From the cell containing the given text, extract its center point as [x, y] coordinate. 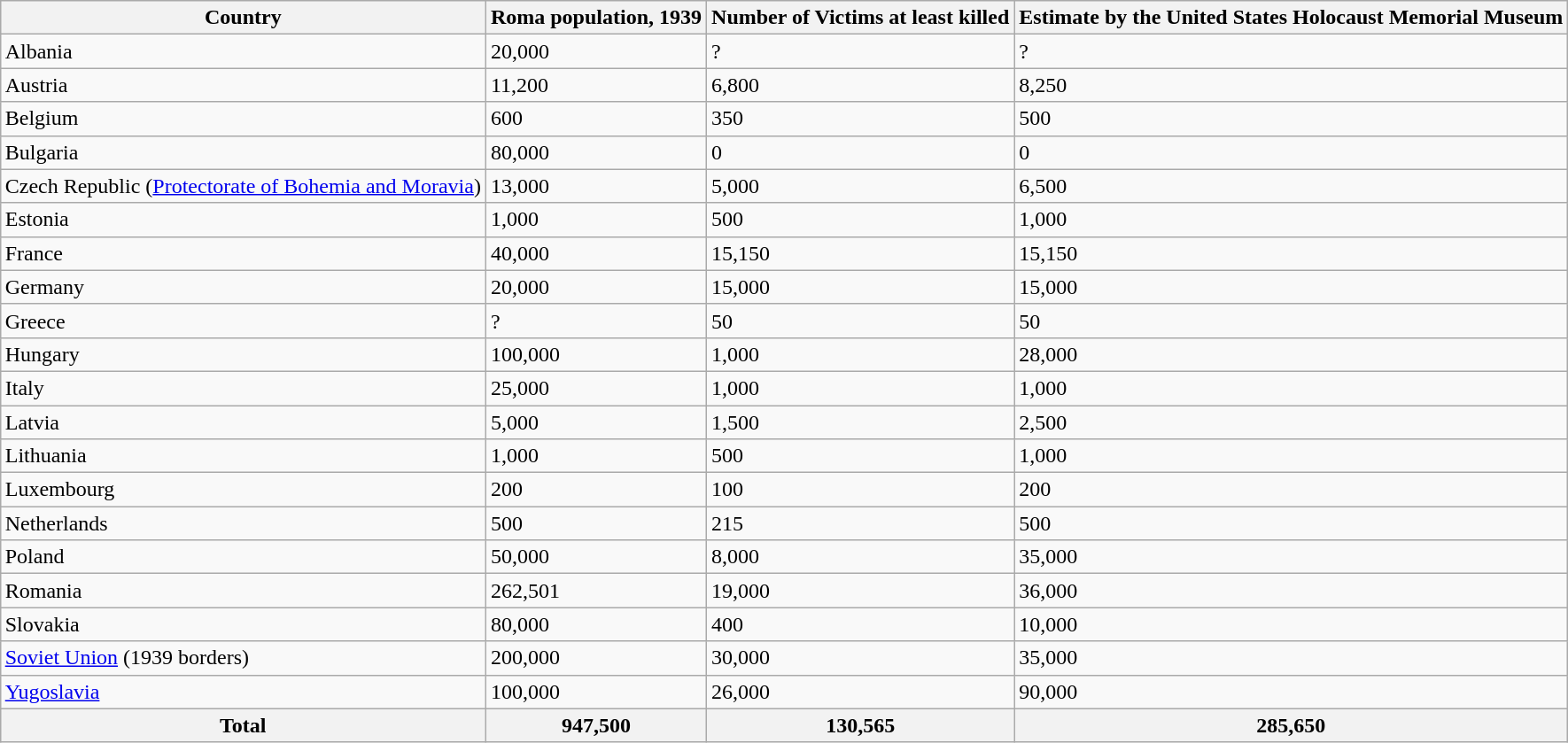
30,000 [861, 658]
Slovakia [243, 624]
50,000 [595, 557]
262,501 [595, 591]
Lithuania [243, 456]
Austria [243, 85]
36,000 [1292, 591]
1,500 [861, 422]
Roma population, 1939 [595, 18]
600 [595, 119]
215 [861, 523]
200,000 [595, 658]
Total [243, 725]
10,000 [1292, 624]
Soviet Union (1939 borders) [243, 658]
350 [861, 119]
26,000 [861, 692]
25,000 [595, 388]
6,500 [1292, 186]
8,250 [1292, 85]
Romania [243, 591]
Netherlands [243, 523]
Country [243, 18]
Luxembourg [243, 490]
400 [861, 624]
40,000 [595, 253]
130,565 [861, 725]
Bulgaria [243, 152]
13,000 [595, 186]
Hungary [243, 354]
Poland [243, 557]
France [243, 253]
Greece [243, 321]
100 [861, 490]
285,650 [1292, 725]
Estonia [243, 220]
Number of Victims at least killed [861, 18]
19,000 [861, 591]
Albania [243, 51]
2,500 [1292, 422]
Estimate by the United States Holocaust Memorial Museum [1292, 18]
6,800 [861, 85]
28,000 [1292, 354]
Belgium [243, 119]
947,500 [595, 725]
Latvia [243, 422]
11,200 [595, 85]
8,000 [861, 557]
Germany [243, 287]
90,000 [1292, 692]
Yugoslavia [243, 692]
Italy [243, 388]
Czech Republic (Protectorate of Bohemia and Moravia) [243, 186]
